Search for the cell housing the specified text and yield its (x, y) center coordinate. 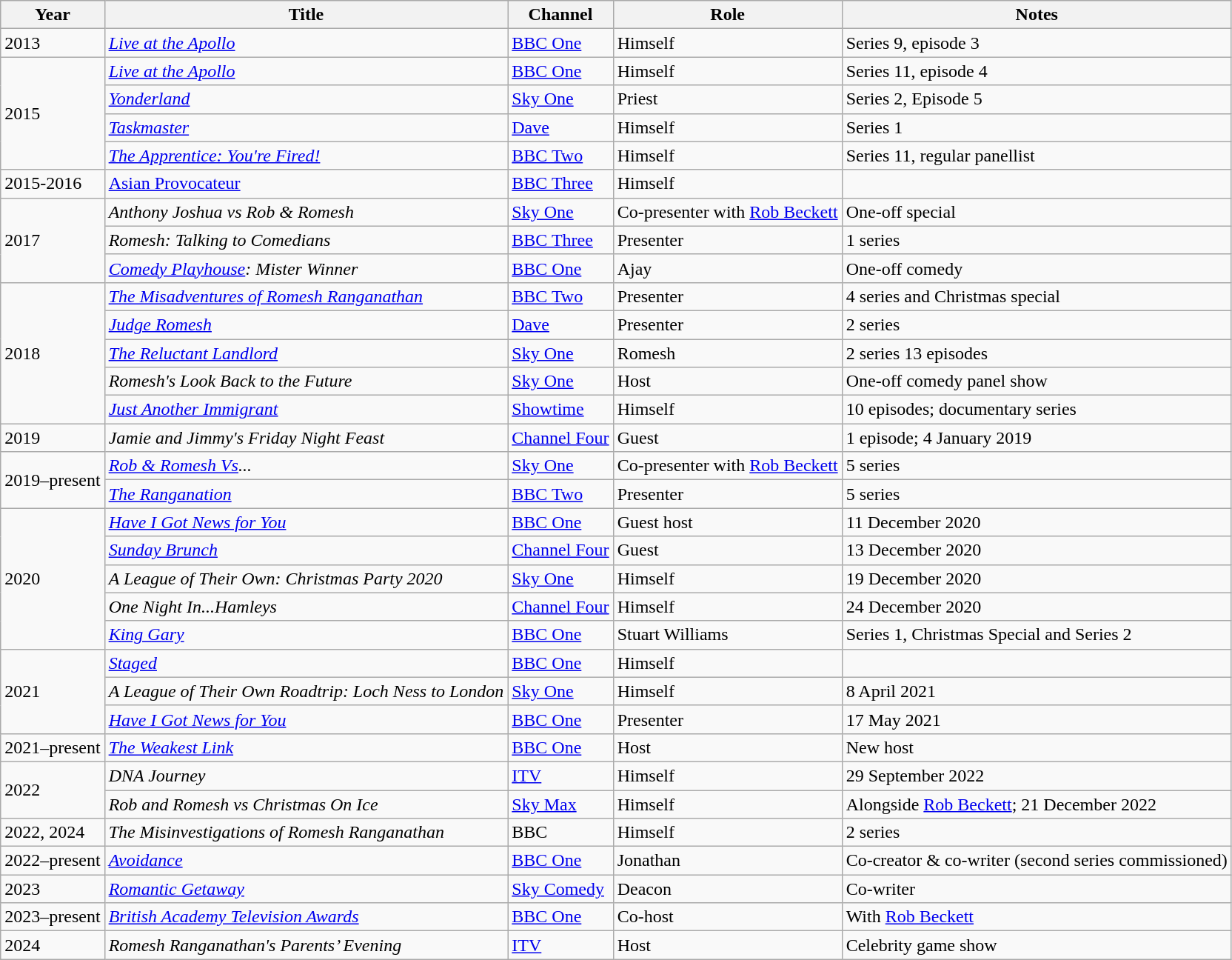
Romesh's Look Back to the Future (307, 381)
4 series and Christmas special (1037, 296)
One-off comedy (1037, 268)
Sunday Brunch (307, 550)
One-off comedy panel show (1037, 381)
Anthony Joshua vs Rob & Romesh (307, 212)
Priest (727, 99)
17 May 2021 (1037, 719)
8 April 2021 (1037, 691)
1 episode; 4 January 2019 (1037, 438)
Ajay (727, 268)
2022 (53, 790)
Channel (560, 15)
The Reluctant Landlord (307, 353)
Notes (1037, 15)
Series 11, regular panellist (1037, 156)
Series 11, episode 4 (1037, 71)
Co-host (727, 917)
10 episodes; documentary series (1037, 410)
Yonderland (307, 99)
The Apprentice: You're Fired! (307, 156)
With Rob Beckett (1037, 917)
11 December 2020 (1037, 522)
One Night In...Hamleys (307, 607)
2021–present (53, 747)
Alongside Rob Beckett; 21 December 2022 (1037, 804)
Romantic Getaway (307, 889)
Year (53, 15)
2022–present (53, 861)
2023–present (53, 917)
29 September 2022 (1037, 776)
The Weakest Link (307, 747)
A League of Their Own Roadtrip: Loch Ness to London (307, 691)
Title (307, 15)
Role (727, 15)
2024 (53, 945)
Co-creator & co-writer (second series commissioned) (1037, 861)
Just Another Immigrant (307, 410)
Romesh Ranganathan's Parents’ Evening (307, 945)
2 series 13 episodes (1037, 353)
2023 (53, 889)
Rob and Romesh vs Christmas On Ice (307, 804)
Jonathan (727, 861)
Comedy Playhouse: Mister Winner (307, 268)
2019 (53, 438)
2017 (53, 240)
Sky Max (560, 804)
2021 (53, 691)
2015 (53, 113)
King Gary (307, 635)
Series 9, episode 3 (1037, 43)
Jamie and Jimmy's Friday Night Feast (307, 438)
24 December 2020 (1037, 607)
2020 (53, 579)
Series 1 (1037, 127)
Celebrity game show (1037, 945)
A League of Their Own: Christmas Party 2020 (307, 579)
Co-writer (1037, 889)
2022, 2024 (53, 833)
2015-2016 (53, 184)
19 December 2020 (1037, 579)
Deacon (727, 889)
2019–present (53, 480)
2013 (53, 43)
Rob & Romesh Vs... (307, 466)
The Misadventures of Romesh Ranganathan (307, 296)
Judge Romesh (307, 324)
Romesh (727, 353)
New host (1037, 747)
One-off special (1037, 212)
Series 1, Christmas Special and Series 2 (1037, 635)
Romesh: Talking to Comedians (307, 240)
2018 (53, 353)
Series 2, Episode 5 (1037, 99)
Asian Provocateur (307, 184)
Staged (307, 663)
1 series (1037, 240)
DNA Journey (307, 776)
BBC (560, 833)
13 December 2020 (1037, 550)
Taskmaster (307, 127)
Stuart Williams (727, 635)
Avoidance (307, 861)
Showtime (560, 410)
The Misinvestigations of Romesh Ranganathan (307, 833)
Sky Comedy (560, 889)
British Academy Television Awards (307, 917)
The Ranganation (307, 494)
Guest host (727, 522)
